Capture the cell that displays the provided text and extract its [x, y] central coordinate. 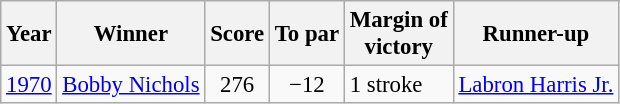
Runner-up [536, 34]
Labron Harris Jr. [536, 85]
Score [238, 34]
To par [306, 34]
1970 [29, 85]
Year [29, 34]
−12 [306, 85]
276 [238, 85]
1 stroke [398, 85]
Bobby Nichols [131, 85]
Margin ofvictory [398, 34]
Winner [131, 34]
